For the text-containing cell, return its midpoint in (x, y) coordinate format. 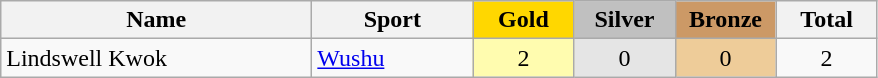
Gold (524, 20)
Lindswell Kwok (156, 58)
Total (826, 20)
Bronze (726, 20)
Wushu (392, 58)
Sport (392, 20)
Silver (624, 20)
Name (156, 20)
